Capture the cell that displays the provided text and extract its (x, y) central coordinate. 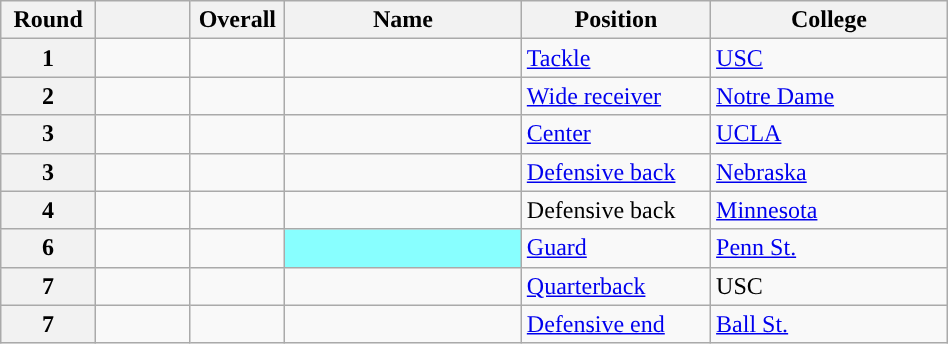
Minnesota (830, 210)
Penn St. (830, 248)
4 (48, 210)
6 (48, 248)
Defensive end (616, 324)
2 (48, 96)
Guard (616, 248)
Overall (238, 20)
Ball St. (830, 324)
Position (616, 20)
1 (48, 58)
Center (616, 134)
Wide receiver (616, 96)
Notre Dame (830, 96)
Name (404, 20)
College (830, 20)
UCLA (830, 134)
Nebraska (830, 172)
Round (48, 20)
Tackle (616, 58)
Quarterback (616, 286)
